Return the [x, y] coordinate for the center point of the cell that contains the specified text.  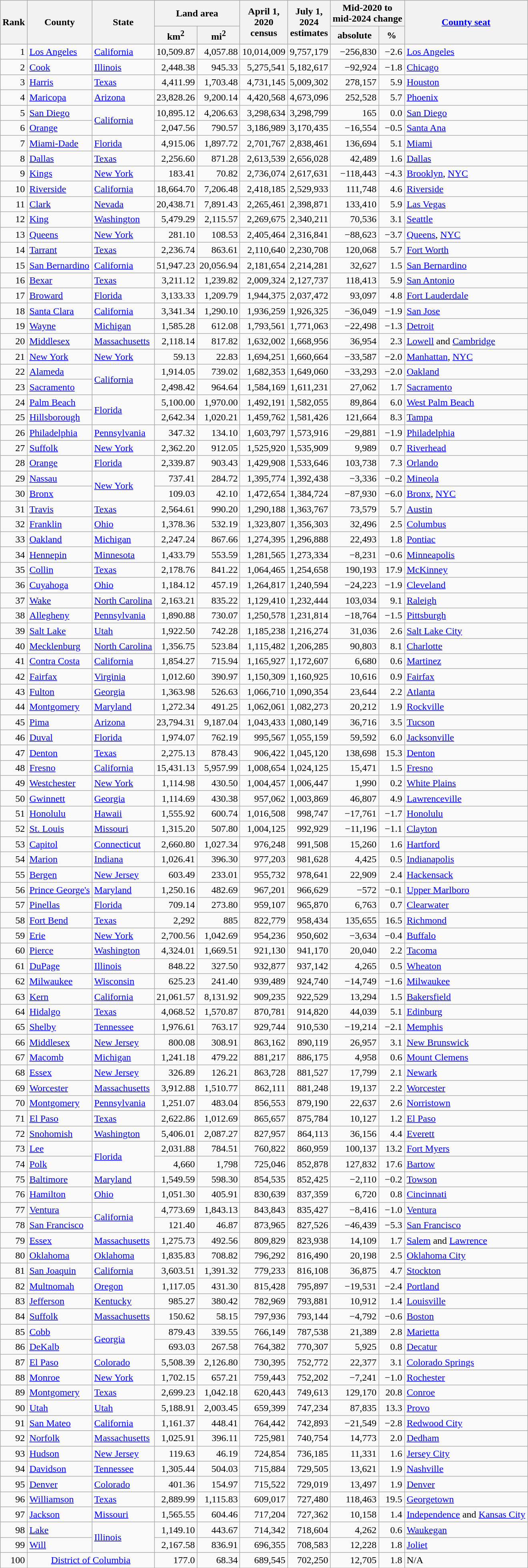
4.8 [392, 295]
823,938 [309, 1240]
879.43 [176, 1332]
4,660 [176, 1164]
82 [14, 1286]
Rockville [466, 707]
1,549.59 [176, 1179]
−1.7 [392, 813]
21,389 [354, 1332]
625.23 [176, 981]
68.34 [218, 1560]
31,036 [354, 631]
87 [14, 1362]
7 [14, 143]
2,613,539 [264, 159]
0.9 [392, 677]
Atlanta [466, 692]
10,895.12 [176, 113]
177.0 [176, 1560]
−0.5 [392, 128]
118,413 [354, 280]
4.7 [392, 1271]
1,363.98 [176, 692]
1.2 [392, 1118]
854,535 [264, 1179]
20,198 [354, 1255]
1,682,353 [264, 372]
9 [14, 174]
Cincinnati [466, 1195]
Tarrant [60, 250]
2,265,461 [264, 204]
Westchester [60, 783]
1,232,444 [309, 600]
835,427 [309, 1210]
−8,231 [354, 554]
Collin [60, 570]
491.25 [218, 707]
860,959 [309, 1149]
County [60, 22]
2,047.56 [176, 128]
1,976.61 [176, 1027]
1,798 [218, 1164]
864,113 [309, 1134]
Boston [466, 1317]
603.49 [176, 875]
964.64 [218, 387]
165 [354, 113]
6,763 [354, 905]
4,262 [354, 1530]
1,066,710 [264, 692]
957,062 [264, 798]
1,240,594 [309, 585]
13,621 [354, 1469]
15,431.13 [176, 768]
Nevada [123, 204]
598.30 [218, 1179]
327.50 [218, 966]
2,167.58 [176, 1545]
126.21 [218, 1073]
2,163.21 [176, 600]
67 [14, 1057]
1,254,658 [309, 570]
740,754 [309, 1438]
−4,792 [354, 1317]
15.3 [392, 753]
8,131.92 [218, 996]
17,799 [354, 1073]
1,603,797 [264, 433]
Multnomah [60, 1286]
46,807 [354, 798]
Redwood City [466, 1423]
929,744 [264, 1027]
3,603.51 [176, 1271]
1,012.60 [176, 677]
135,655 [354, 920]
2,247.24 [176, 539]
Harris [60, 82]
715,522 [264, 1484]
56 [14, 890]
430.38 [218, 798]
Salem and Lawrence [466, 1240]
903.43 [218, 463]
42.10 [218, 494]
1,209.79 [218, 295]
−33,587 [354, 357]
1,944,375 [264, 295]
Hackensack [466, 875]
51 [14, 813]
47 [14, 753]
1,669.51 [218, 951]
1,115.83 [218, 1499]
Pinellas [60, 905]
885 [218, 920]
4.4 [392, 1134]
−2.1 [392, 1027]
852,425 [309, 1179]
4,425 [354, 859]
10,509.87 [176, 52]
DuPage [60, 966]
1,281,565 [264, 554]
1,003,869 [309, 798]
83 [14, 1301]
20,212 [354, 707]
2,236.74 [176, 250]
7,891.43 [218, 204]
18 [14, 311]
65 [14, 1027]
61 [14, 966]
865,657 [264, 1118]
729,019 [309, 1484]
742,893 [309, 1423]
727,480 [309, 1499]
Bexar [60, 280]
6,720 [354, 1195]
9,187.04 [218, 722]
57 [14, 905]
1,611,231 [309, 387]
68 [14, 1073]
2.3 [392, 341]
759,443 [264, 1377]
937,142 [309, 966]
659,399 [264, 1408]
1,184.12 [176, 585]
507.80 [218, 829]
36 [14, 585]
Independence and Kansas City [466, 1514]
1,535,909 [309, 448]
9,757,179 [309, 52]
−3,634 [354, 936]
954,236 [264, 936]
1,694,251 [264, 357]
37 [14, 600]
27 [14, 448]
23,644 [354, 692]
Polk [60, 1164]
−29,881 [354, 433]
12 [14, 219]
Snohomish [60, 1134]
995,567 [264, 737]
1,581,426 [309, 418]
36,156 [354, 1134]
7.3 [392, 463]
Louisville [466, 1301]
15,260 [354, 844]
2,292 [176, 920]
3.5 [392, 722]
1,429,908 [264, 463]
70 [14, 1103]
17.9 [392, 570]
Jacksonville [466, 737]
Brooklyn, NYC [466, 174]
Tucson [466, 722]
96 [14, 1499]
2.8 [392, 1332]
133,410 [354, 204]
1,161.37 [176, 1423]
Virginia [123, 677]
1,004,125 [264, 829]
DeKalb [60, 1347]
5,479.29 [176, 219]
2,660.80 [176, 844]
4 [14, 98]
−0.4 [392, 936]
1,926,325 [309, 311]
3,298,634 [264, 113]
63 [14, 996]
1,835.83 [176, 1255]
827,957 [264, 1134]
Edinburg [466, 1012]
White Plains [466, 783]
906,422 [264, 753]
284.72 [218, 478]
−7,241 [354, 1377]
3,341.34 [176, 311]
April 1,2020census [264, 22]
85 [14, 1332]
1,016,508 [264, 813]
−256,830 [354, 52]
King [60, 219]
856,553 [264, 1103]
20,056.94 [218, 265]
609,017 [264, 1499]
60 [14, 951]
2,340,211 [309, 219]
815,428 [264, 1286]
809,829 [264, 1240]
523.84 [218, 646]
760,822 [264, 1149]
Maricopa [60, 98]
817.82 [218, 341]
708,583 [309, 1545]
835.22 [218, 600]
1,114.69 [176, 798]
Las Vegas [466, 204]
770,307 [309, 1347]
−2.8 [392, 1423]
Hillsborough [60, 418]
405.91 [218, 1195]
339.55 [218, 1332]
State [123, 22]
Martinez [466, 661]
2,498.42 [176, 387]
1,239.82 [218, 280]
Fulton [60, 692]
62 [14, 981]
4,958 [354, 1057]
N/A [466, 1560]
41 [14, 661]
784.51 [218, 1149]
Oregon [123, 1286]
Pima [60, 722]
Jackson [60, 1514]
19.5 [392, 1499]
Allegheny [60, 616]
1,890.88 [176, 616]
2.1 [392, 1073]
46.87 [218, 1225]
4,206.63 [218, 113]
764,382 [264, 1347]
10,127 [354, 1118]
59 [14, 936]
4.6 [392, 189]
38 [14, 616]
22 [14, 372]
1,914.05 [176, 372]
0.0 [392, 113]
326.89 [176, 1073]
8.3 [392, 418]
922,529 [309, 996]
Fort Bend [60, 920]
2,316,841 [309, 235]
Everett [466, 1134]
Williamson [60, 1499]
4,773.69 [176, 1210]
92 [14, 1438]
1,172,607 [309, 661]
−3.7 [392, 235]
702,250 [309, 1560]
1,472,654 [264, 494]
45 [14, 722]
762.19 [218, 737]
4,420,568 [264, 98]
1,533,646 [309, 463]
483.04 [218, 1103]
93 [14, 1454]
693.03 [176, 1347]
−17,761 [354, 813]
347.32 [176, 433]
West Palm Beach [466, 402]
Wake [60, 600]
727,362 [309, 1514]
504.03 [218, 1469]
914,820 [309, 1012]
912.05 [218, 448]
2,736,074 [264, 174]
District of Columbia [91, 1560]
79 [14, 1240]
−1.8 [392, 67]
863.61 [218, 250]
978,641 [309, 875]
36,716 [354, 722]
138,698 [354, 753]
1,897.72 [218, 143]
Shelby [60, 1027]
1,290,188 [264, 509]
2.4 [392, 875]
2,214,281 [309, 265]
Mineola [466, 478]
10,912 [354, 1301]
1,378.36 [176, 524]
23,828.26 [176, 98]
1,384,724 [309, 494]
Norristown [466, 1103]
Joliet [466, 1545]
958,434 [309, 920]
Bakersfield [466, 996]
1 [14, 52]
1,936,259 [264, 311]
Bronx [60, 494]
7,206.48 [218, 189]
Buffalo [466, 936]
2,656,028 [309, 159]
2.0 [392, 1438]
20.8 [392, 1393]
Fort Worth [466, 250]
77 [14, 1210]
19 [14, 326]
78 [14, 1225]
Franklin [60, 524]
2,009,324 [264, 280]
991,508 [309, 844]
Lawrenceville [466, 798]
2,418,185 [264, 189]
241.40 [218, 981]
752,772 [309, 1362]
Monroe [60, 1377]
Seattle [466, 219]
977,203 [264, 859]
Kern [60, 996]
881,217 [264, 1057]
985.27 [176, 1301]
Towson [466, 1179]
793,881 [309, 1301]
1,025.91 [176, 1438]
1,315.20 [176, 829]
308.91 [218, 1042]
20,040 [354, 951]
1,080,149 [309, 722]
736,185 [309, 1454]
90,803 [354, 646]
54 [14, 859]
3,170,435 [309, 128]
183.41 [176, 174]
2,126.80 [218, 1362]
Hartford [466, 844]
Upper Marlboro [466, 890]
Wisconsin [123, 981]
1,150,309 [264, 677]
2,087.27 [218, 1134]
715,884 [264, 1469]
932,877 [264, 966]
Erie [60, 936]
−1.6 [392, 981]
836.91 [218, 1545]
154.97 [218, 1484]
−19,214 [354, 1027]
64 [14, 1012]
Land area [197, 14]
Connecticut [123, 844]
Colorado Springs [466, 1362]
708.82 [218, 1255]
430.50 [218, 783]
−2,110 [354, 1179]
Hennepin [60, 554]
13,497 [354, 1484]
29 [14, 478]
696,355 [264, 1545]
816,490 [309, 1255]
2,529,933 [309, 189]
717,204 [264, 1514]
Cuyahoga [60, 585]
Duval [60, 737]
4,411.99 [176, 82]
2,405,464 [264, 235]
1,582,055 [309, 402]
Rochester [466, 1377]
27,062 [354, 387]
742.28 [218, 631]
2,269,675 [264, 219]
Norfolk [60, 1438]
1,006,447 [309, 783]
−4.3 [392, 174]
796,292 [264, 1255]
992,929 [309, 829]
23 [14, 387]
26 [14, 433]
689,545 [264, 1560]
32 [14, 524]
190,193 [354, 570]
15,471 [354, 768]
90 [14, 1408]
Broward [60, 295]
5,275,541 [264, 67]
14,109 [354, 1240]
2,115.57 [218, 219]
747,234 [309, 1408]
−2.6 [392, 52]
1,043,433 [264, 722]
1,970.00 [218, 402]
109.03 [176, 494]
881,248 [309, 1088]
51,947.23 [176, 265]
−11,196 [354, 829]
Davidson [60, 1469]
2,110,640 [264, 250]
22,909 [354, 875]
−2.4 [392, 1286]
Palm Beach [60, 402]
1,273,334 [309, 554]
103,034 [354, 600]
100,137 [354, 1149]
55 [14, 875]
Travis [60, 509]
Macomb [60, 1057]
53 [14, 844]
Miami-Dade [60, 143]
281.10 [176, 235]
14,773 [354, 1438]
−22,498 [354, 326]
Indianapolis [466, 859]
800.08 [176, 1042]
431.30 [218, 1286]
5,100.00 [176, 402]
739.02 [218, 372]
St. Louis [60, 829]
58.15 [218, 1317]
2,127,737 [309, 280]
44 [14, 707]
766,149 [264, 1332]
9,989 [354, 448]
Fort Myers [466, 1149]
9.1 [392, 600]
13.3 [392, 1408]
New Brunswick [466, 1042]
2,275.13 [176, 753]
837,359 [309, 1195]
75 [14, 1179]
36,875 [354, 1271]
Marion [60, 859]
1,042.69 [218, 936]
1,433.79 [176, 554]
Cleveland [466, 585]
12,705 [354, 1560]
278,157 [354, 82]
782,969 [264, 1301]
−18,764 [354, 616]
795,897 [309, 1286]
14 [14, 250]
965,870 [309, 905]
2,838,461 [309, 143]
910,530 [309, 1027]
1,117.05 [176, 1286]
Jersey City [466, 1454]
Memphis [466, 1027]
1,573,916 [309, 433]
4,068.52 [176, 1012]
Chicago [466, 67]
28 [14, 463]
816,108 [309, 1271]
Stockton [466, 1271]
1,264,817 [264, 585]
30 [14, 494]
10,158 [354, 1514]
4,731,145 [264, 82]
−1.3 [392, 326]
1,115,482 [264, 646]
273.80 [218, 905]
Rank [14, 22]
924,740 [309, 981]
Fort Lauderdale [466, 295]
797,936 [264, 1317]
Clearwater [466, 905]
59,592 [354, 737]
1,250.16 [176, 890]
76 [14, 1195]
Cook [60, 67]
2,031.88 [176, 1149]
1,241.18 [176, 1057]
1,165,927 [264, 661]
County seat [466, 22]
1,974.07 [176, 737]
875,784 [309, 1118]
1,305.44 [176, 1469]
1,160,925 [309, 677]
58 [14, 920]
1,492,191 [264, 402]
1,045,120 [309, 753]
16.5 [392, 920]
88 [14, 1377]
827,526 [309, 1225]
2,700.56 [176, 936]
4,057.88 [218, 52]
10,014,009 [264, 52]
1,149.10 [176, 1530]
Santa Clara [60, 311]
Detroit [466, 326]
863,728 [264, 1073]
945.33 [218, 67]
July 1,2024estimates [309, 22]
2,230,708 [309, 250]
−24,223 [354, 585]
Decatur [466, 1347]
Wayne [60, 326]
830,639 [264, 1195]
790.57 [218, 128]
3,912.88 [176, 1088]
1,510.77 [218, 1088]
52 [14, 829]
103,738 [354, 463]
5,957.99 [218, 768]
862,111 [264, 1088]
600.74 [218, 813]
1,793,561 [264, 326]
2,701,767 [264, 143]
779,233 [264, 1271]
2,118.14 [176, 341]
Baltimore [60, 1179]
39 [14, 631]
10,616 [354, 677]
737.41 [176, 478]
23,794.31 [176, 722]
118,463 [354, 1499]
Dedham [466, 1438]
1,129,410 [264, 600]
396.11 [218, 1438]
715.94 [218, 661]
17 [14, 295]
18,664.70 [176, 189]
mi2 [218, 35]
482.69 [218, 890]
2,003.45 [218, 1408]
111,748 [354, 189]
1,090,354 [309, 692]
Hidalgo [60, 1012]
−36,049 [354, 311]
881,527 [309, 1073]
401.36 [176, 1484]
443.67 [218, 1530]
74 [14, 1164]
1,024,125 [309, 768]
−21,549 [354, 1423]
2 [14, 67]
129,170 [354, 1393]
Nashville [466, 1469]
Capitol [60, 844]
−5.3 [392, 1225]
1,206,285 [309, 646]
17.6 [392, 1164]
1,854.27 [176, 661]
1,008,654 [264, 768]
13 [14, 235]
Bartow [466, 1164]
604.46 [218, 1514]
870,781 [264, 1012]
46.19 [218, 1454]
5,508.39 [176, 1362]
2,037,472 [309, 295]
526.63 [218, 692]
941,170 [309, 951]
1,020.21 [218, 418]
1,027.34 [218, 844]
22,637 [354, 1103]
66 [14, 1042]
4,324.01 [176, 951]
70.82 [218, 174]
Phoenix [466, 98]
Minnesota [123, 554]
−46,439 [354, 1225]
725,046 [264, 1164]
Bergen [60, 875]
San Mateo [60, 1423]
Miami [466, 143]
Mount Clemens [466, 1057]
Lake [60, 1530]
1,323,807 [264, 524]
1,584,169 [264, 387]
981,628 [309, 859]
966,629 [309, 890]
843,843 [264, 1210]
49 [14, 783]
890,119 [309, 1042]
1,082,273 [309, 707]
6 [14, 128]
Portland [466, 1286]
Raleigh [466, 600]
909,235 [264, 996]
−92,924 [354, 67]
80 [14, 1255]
2,642.34 [176, 418]
1,525,920 [264, 448]
2,617,631 [309, 174]
20,438.71 [176, 204]
34 [14, 554]
1,585.28 [176, 326]
380.42 [218, 1301]
32,496 [354, 524]
−572 [354, 890]
127,832 [354, 1164]
729,505 [309, 1469]
764,442 [264, 1423]
94 [14, 1469]
2,889.99 [176, 1499]
Clayton [466, 829]
59.13 [176, 357]
Will [60, 1545]
3,211.12 [176, 280]
1,051.30 [176, 1195]
2,448.38 [176, 67]
43 [14, 692]
1,296,888 [309, 539]
4.9 [392, 798]
22.83 [218, 357]
1,702.15 [176, 1377]
33 [14, 539]
15 [14, 265]
Hawaii [123, 813]
1,392,438 [309, 478]
752,202 [309, 1377]
119.63 [176, 1454]
−6.0 [392, 494]
6,680 [354, 661]
Santa Ana [466, 128]
Provo [466, 1408]
Minneapolis [466, 554]
25 [14, 418]
3,186,989 [264, 128]
Waukegan [466, 1530]
2,564.61 [176, 509]
48 [14, 768]
863,162 [264, 1042]
Gwinnett [60, 798]
1,660,664 [309, 357]
1,062,061 [264, 707]
Mid-2020 tomid-2024 change [367, 14]
709.14 [176, 905]
233.01 [218, 875]
1,356.75 [176, 646]
959,107 [264, 905]
1,275.73 [176, 1240]
20 [14, 341]
Conroe [466, 1393]
−0.1 [392, 890]
Manhattan, NYC [466, 357]
5,182,617 [309, 67]
955,732 [264, 875]
730.07 [218, 616]
4,673,096 [309, 98]
1,395,774 [264, 478]
1,555.92 [176, 813]
98 [14, 1530]
40 [14, 646]
Pontiac [466, 539]
749,613 [309, 1393]
−16,554 [354, 128]
939,489 [264, 981]
Pierce [60, 951]
Queens [60, 235]
−88,623 [354, 235]
3,133.33 [176, 295]
12,228 [354, 1545]
21 [14, 357]
22,493 [354, 539]
793,144 [309, 1317]
1,843.13 [218, 1210]
Indiana [123, 859]
Oklahoma City [466, 1255]
873,965 [264, 1225]
852,878 [309, 1164]
2,178.76 [176, 570]
1,391.32 [218, 1271]
718,604 [309, 1530]
1,290.10 [218, 311]
448.41 [218, 1423]
150.62 [176, 1317]
Queens, NYC [466, 235]
Lowell and Cambridge [466, 341]
Prince George's [60, 890]
2,622.86 [176, 1118]
1,649,060 [309, 372]
11,331 [354, 1454]
1,055,159 [309, 737]
73 [14, 1149]
San Joaquin [60, 1271]
89,864 [354, 402]
87,835 [354, 1408]
1,459,762 [264, 418]
−118,443 [354, 174]
71 [14, 1118]
5,406.01 [176, 1134]
Marietta [466, 1332]
1,012.69 [218, 1118]
0.2 [392, 783]
44,039 [354, 1012]
36,954 [354, 341]
121,664 [354, 418]
84 [14, 1317]
8.1 [392, 646]
1,231,814 [309, 616]
−3,336 [354, 478]
252,528 [354, 98]
86 [14, 1347]
Georgetown [466, 1499]
396.30 [218, 859]
3,298,799 [309, 113]
5,188.91 [176, 1408]
2,339.87 [176, 463]
4,915.06 [176, 143]
763.17 [218, 1027]
Jefferson [60, 1301]
2,362.20 [176, 448]
479.22 [218, 1057]
Orlando [466, 463]
46 [14, 737]
95 [14, 1484]
19,137 [354, 1088]
−33,293 [354, 372]
871.28 [218, 159]
730,395 [264, 1362]
1,570.87 [218, 1012]
McKinney [466, 570]
99 [14, 1545]
5 [14, 113]
390.97 [218, 677]
−87,930 [354, 494]
120,068 [354, 250]
32,627 [354, 265]
848.22 [176, 966]
Houston [466, 82]
878.43 [218, 753]
136,694 [354, 143]
13,294 [354, 996]
714,342 [264, 1530]
Kentucky [123, 1301]
1,185,238 [264, 631]
Riverhead [466, 448]
−8,416 [354, 1210]
73,579 [354, 509]
16 [14, 280]
1,922.50 [176, 631]
Nassau [60, 478]
Salt Lake [60, 631]
−1.1 [392, 829]
3 [14, 82]
42,489 [354, 159]
11 [14, 204]
% [392, 35]
879,190 [309, 1103]
1,250,578 [264, 616]
725,981 [264, 1438]
1,251.07 [176, 1103]
Richmond [466, 920]
2,398,871 [309, 204]
31 [14, 509]
967,201 [264, 890]
−1.5 [392, 616]
1,771,063 [309, 326]
San Antonio [466, 280]
1,990 [354, 783]
Clark [60, 204]
Newark [466, 1073]
100 [14, 1560]
72 [14, 1134]
2,256.60 [176, 159]
867.66 [218, 539]
620,443 [264, 1393]
1,356,303 [309, 524]
Columbus [466, 524]
787,538 [309, 1332]
Tampa [466, 418]
89 [14, 1393]
Alameda [60, 372]
841.22 [218, 570]
1,272.34 [176, 707]
Hudson [60, 1454]
267.58 [218, 1347]
1,004,457 [264, 783]
Lee [60, 1149]
1,363,767 [309, 509]
93,097 [354, 295]
Pittsburgh [466, 616]
1,026.41 [176, 859]
22,377 [354, 1362]
1,114.98 [176, 783]
1,064,465 [264, 570]
35 [14, 570]
70,536 [354, 219]
532.19 [218, 524]
81 [14, 1271]
69 [14, 1088]
Hamilton [60, 1195]
Salt Lake City [466, 631]
Bronx, NYC [466, 494]
492.56 [218, 1240]
Charlotte [466, 646]
21,061.57 [176, 996]
26,957 [354, 1042]
Tacoma [466, 951]
42 [14, 677]
108.53 [218, 235]
2,181,654 [264, 265]
San Jose [466, 311]
998,747 [309, 813]
553.59 [218, 554]
921,130 [264, 951]
km2 [176, 35]
134.10 [218, 433]
1,216,274 [309, 631]
Contra Costa [60, 661]
24 [14, 402]
976,248 [264, 844]
990.20 [218, 509]
10 [14, 189]
121.40 [176, 1225]
50 [14, 798]
−14,749 [354, 981]
Austin [466, 509]
1,632,002 [264, 341]
97 [14, 1514]
1,668,956 [309, 341]
822,779 [264, 920]
91 [14, 1423]
Wheaton [466, 966]
1,274,395 [264, 539]
9,200.14 [218, 98]
Cobb [60, 1332]
Kings [60, 174]
724,854 [264, 1454]
4,265 [354, 966]
950,602 [309, 936]
−19,531 [354, 1286]
8 [14, 159]
13.2 [392, 1149]
5,925 [354, 1347]
1,042.18 [218, 1393]
Mecklenburg [60, 646]
1,565.55 [176, 1514]
2,699.23 [176, 1393]
1,703.48 [218, 82]
5,009,302 [309, 82]
886,175 [309, 1057]
657.21 [218, 1377]
457.19 [218, 585]
612.08 [218, 326]
absolute [354, 35]
